Scan for the cell matching the given text and deliver its (x, y) coordinate at center. 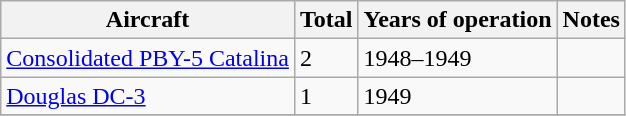
Notes (591, 20)
1948–1949 (458, 58)
1 (326, 96)
2 (326, 58)
Years of operation (458, 20)
Douglas DC-3 (148, 96)
Aircraft (148, 20)
Total (326, 20)
1949 (458, 96)
Consolidated PBY-5 Catalina (148, 58)
